Return the (x, y) coordinate for the center point of the cell that contains the specified text.  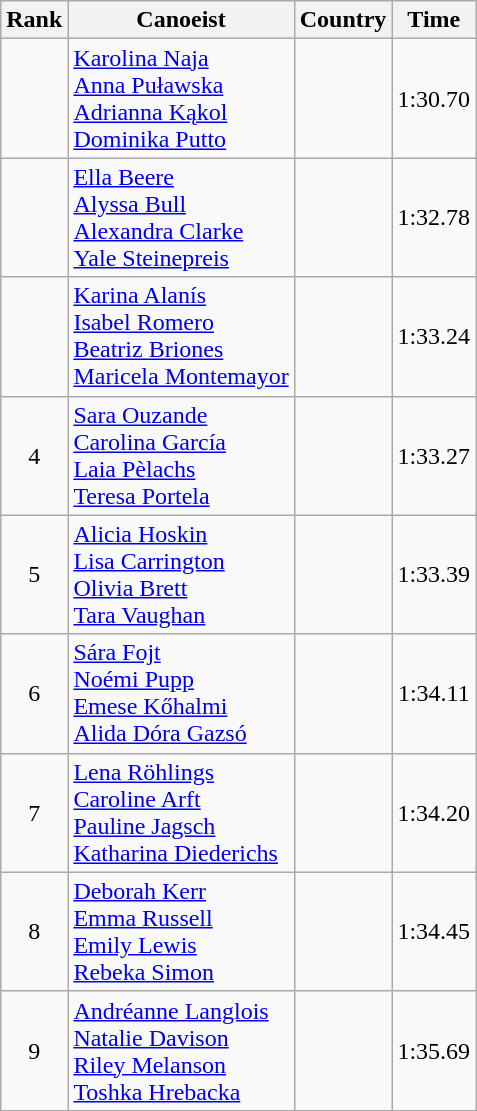
Karina AlanísIsabel RomeroBeatriz BrionesMaricela Montemayor (181, 336)
8 (34, 932)
Canoeist (181, 20)
1:35.69 (434, 1050)
Andréanne LangloisNatalie DavisonRiley MelansonToshka Hrebacka (181, 1050)
1:30.70 (434, 98)
1:33.24 (434, 336)
1:34.20 (434, 812)
Lena RöhlingsCaroline ArftPauline JagschKatharina Diederichs (181, 812)
Ella BeereAlyssa BullAlexandra ClarkeYale Steinepreis (181, 218)
Deborah KerrEmma RussellEmily LewisRebeka Simon (181, 932)
1:34.11 (434, 694)
4 (34, 456)
1:33.27 (434, 456)
Time (434, 20)
1:32.78 (434, 218)
5 (34, 574)
1:33.39 (434, 574)
1:34.45 (434, 932)
9 (34, 1050)
7 (34, 812)
Rank (34, 20)
Sára FojtNoémi PuppEmese KőhalmiAlida Dóra Gazsó (181, 694)
Alicia HoskinLisa CarringtonOlivia BrettTara Vaughan (181, 574)
6 (34, 694)
Country (343, 20)
Sara OuzandeCarolina GarcíaLaia PèlachsTeresa Portela (181, 456)
Karolina NajaAnna PuławskaAdrianna KąkolDominika Putto (181, 98)
